Return (x, y) of the center of cell containing provided text 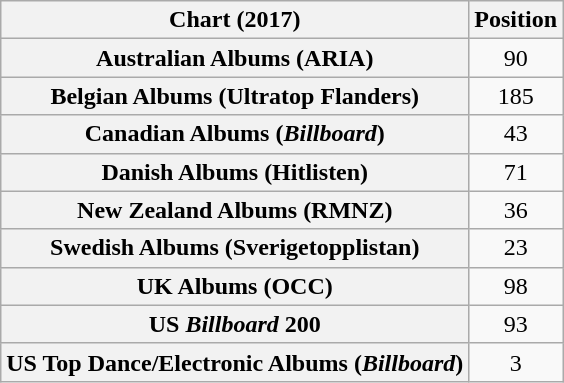
98 (516, 286)
71 (516, 172)
185 (516, 96)
3 (516, 362)
Danish Albums (Hitlisten) (235, 172)
UK Albums (OCC) (235, 286)
Australian Albums (ARIA) (235, 58)
43 (516, 134)
US Billboard 200 (235, 324)
New Zealand Albums (RMNZ) (235, 210)
Chart (2017) (235, 20)
Position (516, 20)
23 (516, 248)
Belgian Albums (Ultratop Flanders) (235, 96)
US Top Dance/Electronic Albums (Billboard) (235, 362)
93 (516, 324)
36 (516, 210)
90 (516, 58)
Canadian Albums (Billboard) (235, 134)
Swedish Albums (Sverigetopplistan) (235, 248)
